From the cell containing the given text, extract its center point as (x, y) coordinate. 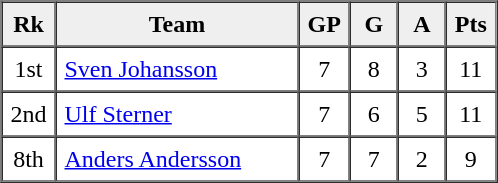
2nd (29, 114)
Pts (471, 24)
Ulf Sterner (178, 114)
9 (471, 158)
2 (422, 158)
8 (374, 68)
A (422, 24)
Sven Johansson (178, 68)
Rk (29, 24)
Team (178, 24)
Anders Andersson (178, 158)
1st (29, 68)
8th (29, 158)
GP (324, 24)
G (374, 24)
6 (374, 114)
3 (422, 68)
5 (422, 114)
